For the text-containing cell, return its midpoint in (x, y) coordinate format. 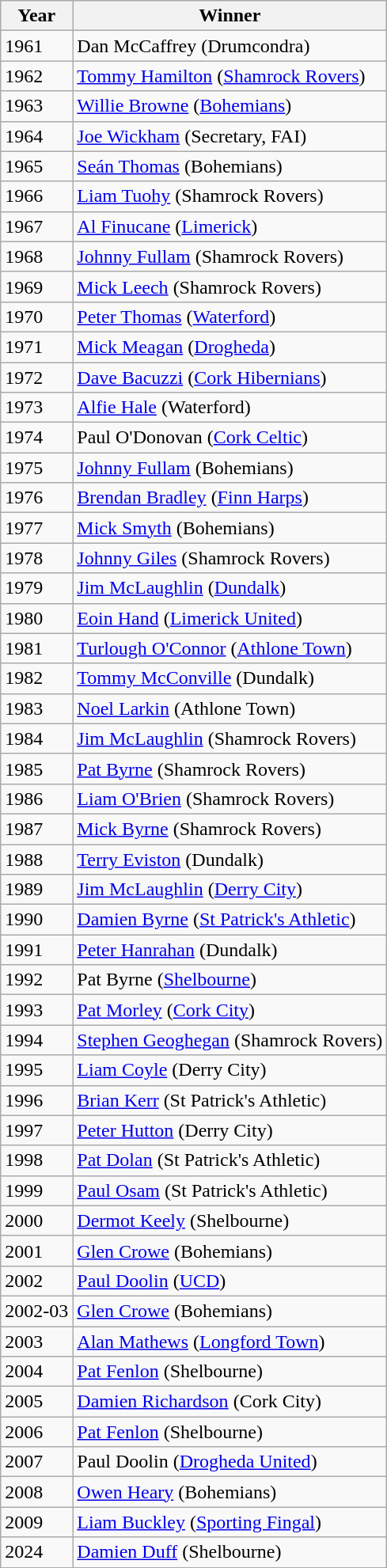
Mick Meagan (Drogheda) (230, 347)
2008 (36, 1492)
Winner (230, 16)
Tommy McConville (Dundalk) (230, 678)
2007 (36, 1462)
2004 (36, 1372)
Brian Kerr (St Patrick's Athletic) (230, 1100)
Damien Duff (Shelbourne) (230, 1552)
1963 (36, 106)
Paul Osam (St Patrick's Athletic) (230, 1190)
1997 (36, 1130)
2006 (36, 1432)
Johnny Fullam (Shamrock Rovers) (230, 256)
1977 (36, 528)
Terry Eviston (Dundalk) (230, 859)
Noel Larkin (Athlone Town) (230, 708)
1993 (36, 1010)
Pat Byrne (Shelbourne) (230, 980)
Willie Browne (Bohemians) (230, 106)
Alfie Hale (Waterford) (230, 408)
2000 (36, 1221)
2009 (36, 1522)
Dan McCaffrey (Drumcondra) (230, 46)
1976 (36, 498)
1978 (36, 558)
2002-03 (36, 1311)
1975 (36, 468)
Jim McLaughlin (Dundalk) (230, 588)
Liam Coyle (Derry City) (230, 1070)
Eoin Hand (Limerick United) (230, 618)
Johnny Fullam (Bohemians) (230, 468)
1992 (36, 980)
2024 (36, 1552)
Stephen Geoghegan (Shamrock Rovers) (230, 1040)
Pat Morley (Cork City) (230, 1010)
Paul Doolin (UCD) (230, 1281)
1970 (36, 317)
Joe Wickham (Secretary, FAI) (230, 136)
Owen Heary (Bohemians) (230, 1492)
Peter Hutton (Derry City) (230, 1130)
Year (36, 16)
Liam Tuohy (Shamrock Rovers) (230, 196)
1998 (36, 1160)
1984 (36, 738)
1988 (36, 859)
1962 (36, 76)
1994 (36, 1040)
Alan Mathews (Longford Town) (230, 1342)
1996 (36, 1100)
2003 (36, 1342)
Mick Byrne (Shamrock Rovers) (230, 829)
1964 (36, 136)
1985 (36, 769)
1979 (36, 588)
Al Finucane (Limerick) (230, 226)
Pat Dolan (St Patrick's Athletic) (230, 1160)
1968 (36, 256)
Peter Thomas (Waterford) (230, 317)
1966 (36, 196)
1982 (36, 678)
1981 (36, 648)
1995 (36, 1070)
1986 (36, 799)
Pat Byrne (Shamrock Rovers) (230, 769)
1999 (36, 1190)
Jim McLaughlin (Derry City) (230, 890)
Jim McLaughlin (Shamrock Rovers) (230, 738)
1965 (36, 166)
1969 (36, 287)
Peter Hanrahan (Dundalk) (230, 950)
1983 (36, 708)
Mick Leech (Shamrock Rovers) (230, 287)
1961 (36, 46)
1987 (36, 829)
1973 (36, 408)
2001 (36, 1251)
1971 (36, 347)
2005 (36, 1402)
1980 (36, 618)
1974 (36, 438)
Liam O'Brien (Shamrock Rovers) (230, 799)
Turlough O'Connor (Athlone Town) (230, 648)
2002 (36, 1281)
Dermot Keely (Shelbourne) (230, 1221)
1972 (36, 378)
Dave Bacuzzi (Cork Hibernians) (230, 378)
Mick Smyth (Bohemians) (230, 528)
Damien Byrne (St Patrick's Athletic) (230, 920)
Damien Richardson (Cork City) (230, 1402)
1967 (36, 226)
Tommy Hamilton (Shamrock Rovers) (230, 76)
1991 (36, 950)
Seán Thomas (Bohemians) (230, 166)
Paul O'Donovan (Cork Celtic) (230, 438)
Brendan Bradley (Finn Harps) (230, 498)
Liam Buckley (Sporting Fingal) (230, 1522)
Johnny Giles (Shamrock Rovers) (230, 558)
Paul Doolin (Drogheda United) (230, 1462)
1989 (36, 890)
1990 (36, 920)
